Determine the [x, y] coordinate at the center of the cell enclosing the given text.  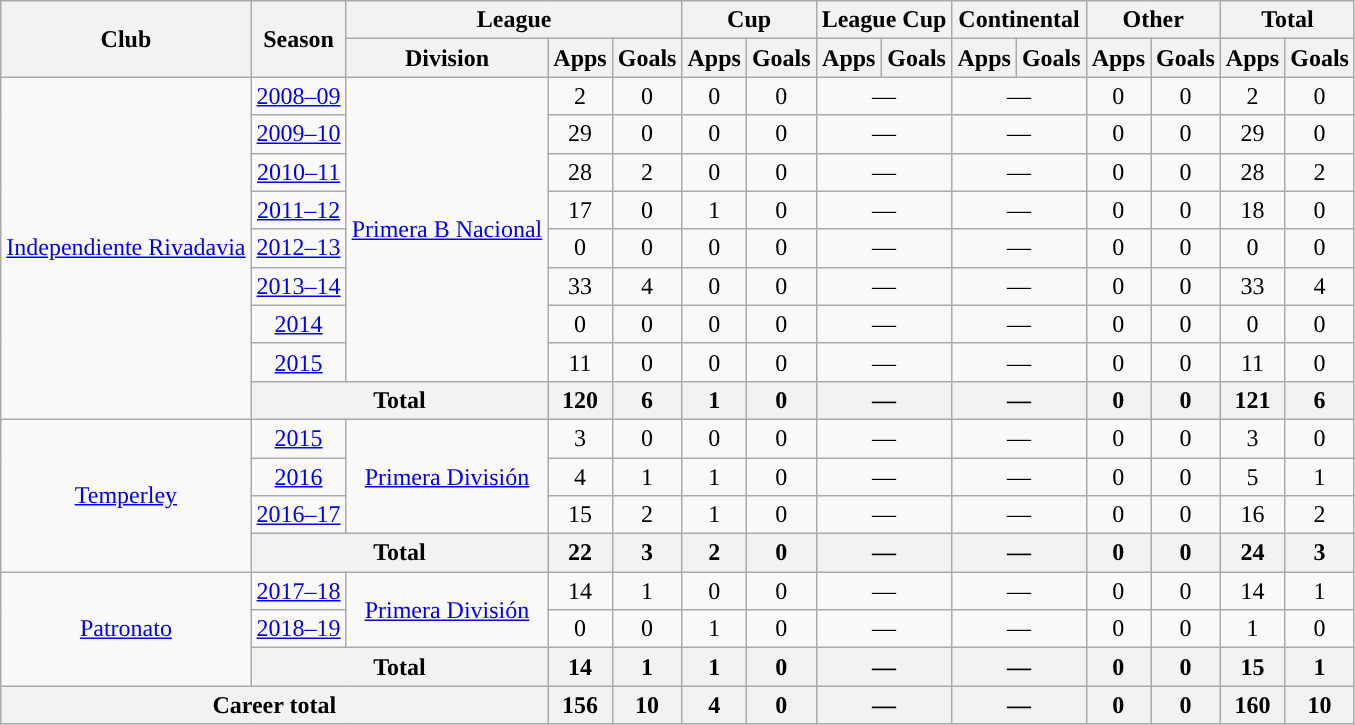
Primera B Nacional [447, 229]
120 [580, 400]
Season [298, 39]
Temperley [126, 495]
2010–11 [298, 172]
121 [1252, 400]
League Cup [884, 20]
Division [447, 58]
16 [1252, 515]
2017–18 [298, 591]
2016 [298, 477]
2014 [298, 324]
160 [1252, 705]
17 [580, 210]
2013–14 [298, 286]
24 [1252, 553]
Club [126, 39]
Independiente Rivadavia [126, 248]
156 [580, 705]
Other [1153, 20]
2009–10 [298, 134]
League [514, 20]
2011–12 [298, 210]
5 [1252, 477]
22 [580, 553]
Patronato [126, 629]
2008–09 [298, 96]
2016–17 [298, 515]
18 [1252, 210]
Continental [1019, 20]
2012–13 [298, 248]
2018–19 [298, 629]
Cup [749, 20]
Career total [274, 705]
